Search for the cell housing the specified text and yield its (X, Y) center coordinate. 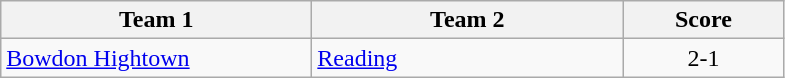
Reading (468, 58)
Team 1 (156, 20)
Team 2 (468, 20)
Bowdon Hightown (156, 58)
2-1 (704, 58)
Score (704, 20)
